Scan for the cell matching the given text and deliver its [x, y] coordinate at center. 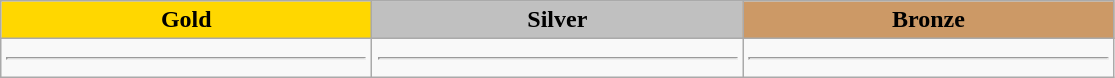
Bronze [928, 20]
Silver [558, 20]
Gold [186, 20]
